Return [X, Y] of the center of cell containing provided text 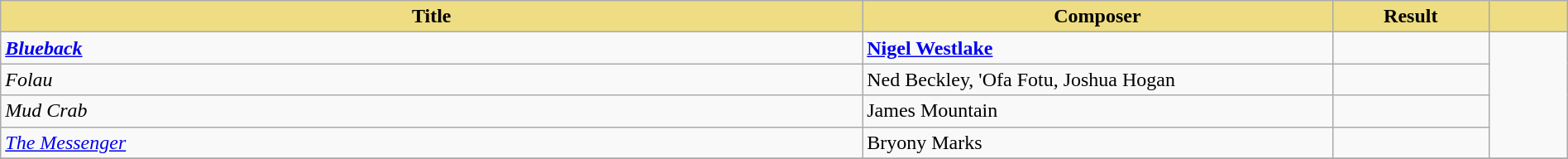
Result [1411, 17]
Folau [432, 79]
Nigel Westlake [1097, 48]
Ned Beckley, 'Ofa Fotu, Joshua Hogan [1097, 79]
Bryony Marks [1097, 142]
Composer [1097, 17]
James Mountain [1097, 111]
Mud Crab [432, 111]
Blueback [432, 48]
Title [432, 17]
The Messenger [432, 142]
